Provide the (x, y) coordinate of the cell's center where the given text is located.  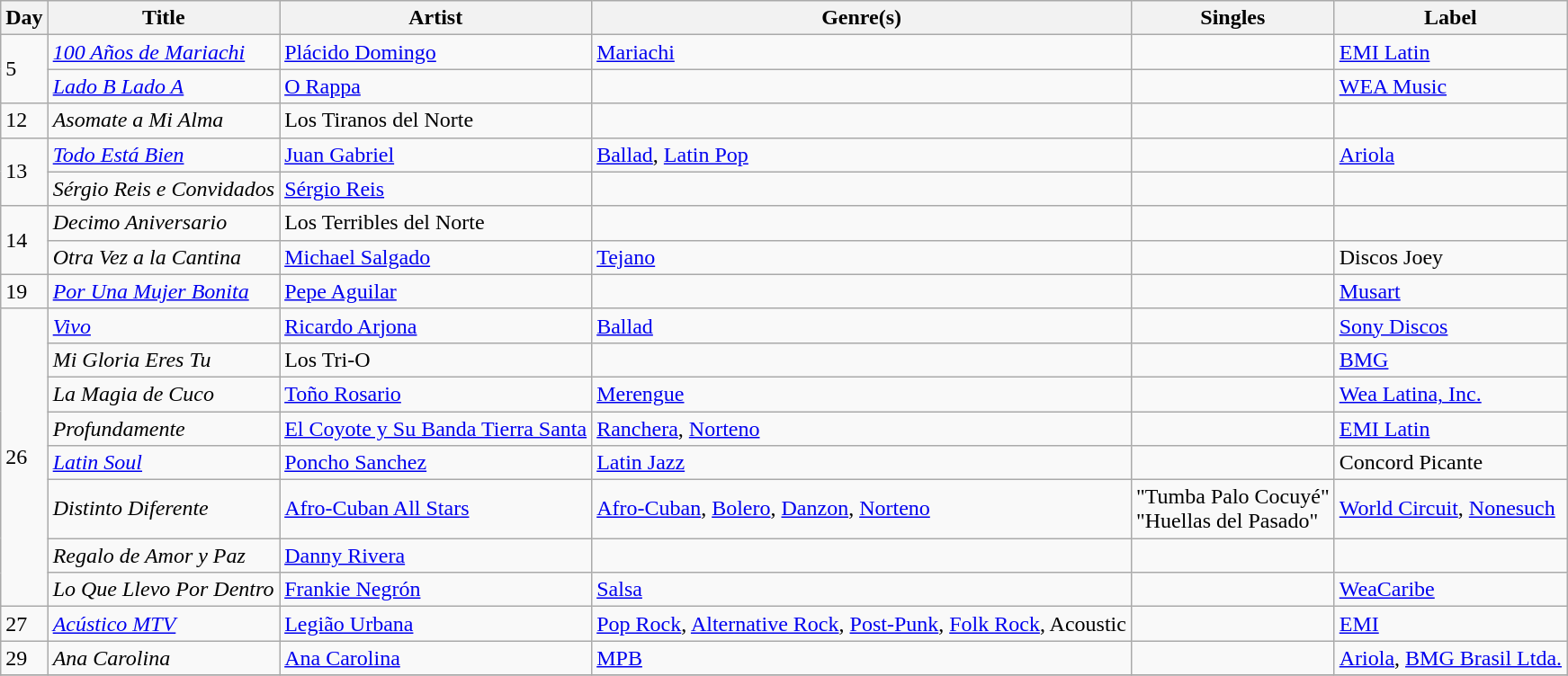
EMI (1450, 624)
Frankie Negrón (435, 590)
Mi Gloria Eres Tu (164, 360)
O Rappa (435, 86)
Pepe Aguilar (435, 291)
El Coyote y Su Banda Tierra Santa (435, 429)
Juan Gabriel (435, 155)
Distinto Diferente (164, 509)
World Circuit, Nonesuch (1450, 509)
BMG (1450, 360)
Latin Jazz (862, 463)
Merengue (862, 394)
5 (24, 69)
29 (24, 658)
Singles (1232, 18)
100 Años de Mariachi (164, 52)
La Magia de Cuco (164, 394)
Day (24, 18)
Danny Rivera (435, 556)
Otra Vez a la Cantina (164, 257)
Los Tiranos del Norte (435, 120)
Lo Que Llevo Por Dentro (164, 590)
Los Tri-O (435, 360)
Pop Rock, Alternative Rock, Post-Punk, Folk Rock, Acoustic (862, 624)
13 (24, 172)
Decimo Aniversario (164, 223)
"Tumba Palo Cocuyé""Huellas del Pasado" (1232, 509)
Profundamente (164, 429)
26 (24, 458)
Por Una Mujer Bonita (164, 291)
Genre(s) (862, 18)
Tejano (862, 257)
27 (24, 624)
Asomate a Mi Alma (164, 120)
Toño Rosario (435, 394)
Wea Latina, Inc. (1450, 394)
Latin Soul (164, 463)
Lado B Lado A (164, 86)
Afro-Cuban All Stars (435, 509)
Sérgio Reis e Convidados (164, 189)
WeaCaribe (1450, 590)
Legião Urbana (435, 624)
WEA Music (1450, 86)
Ballad (862, 325)
Salsa (862, 590)
Vivo (164, 325)
Title (164, 18)
14 (24, 240)
Discos Joey (1450, 257)
Afro-Cuban, Bolero, Danzon, Norteno (862, 509)
Michael Salgado (435, 257)
Ranchera, Norteno (862, 429)
Artist (435, 18)
Los Terribles del Norte (435, 223)
Mariachi (862, 52)
Label (1450, 18)
Sérgio Reis (435, 189)
Ricardo Arjona (435, 325)
Acústico MTV (164, 624)
Regalo de Amor y Paz (164, 556)
Ariola (1450, 155)
Concord Picante (1450, 463)
Todo Está Bien (164, 155)
Ballad, Latin Pop (862, 155)
12 (24, 120)
MPB (862, 658)
Plácido Domingo (435, 52)
19 (24, 291)
Ariola, BMG Brasil Ltda. (1450, 658)
Sony Discos (1450, 325)
Musart (1450, 291)
Poncho Sanchez (435, 463)
